From the cell containing the given text, extract its center point as [X, Y] coordinate. 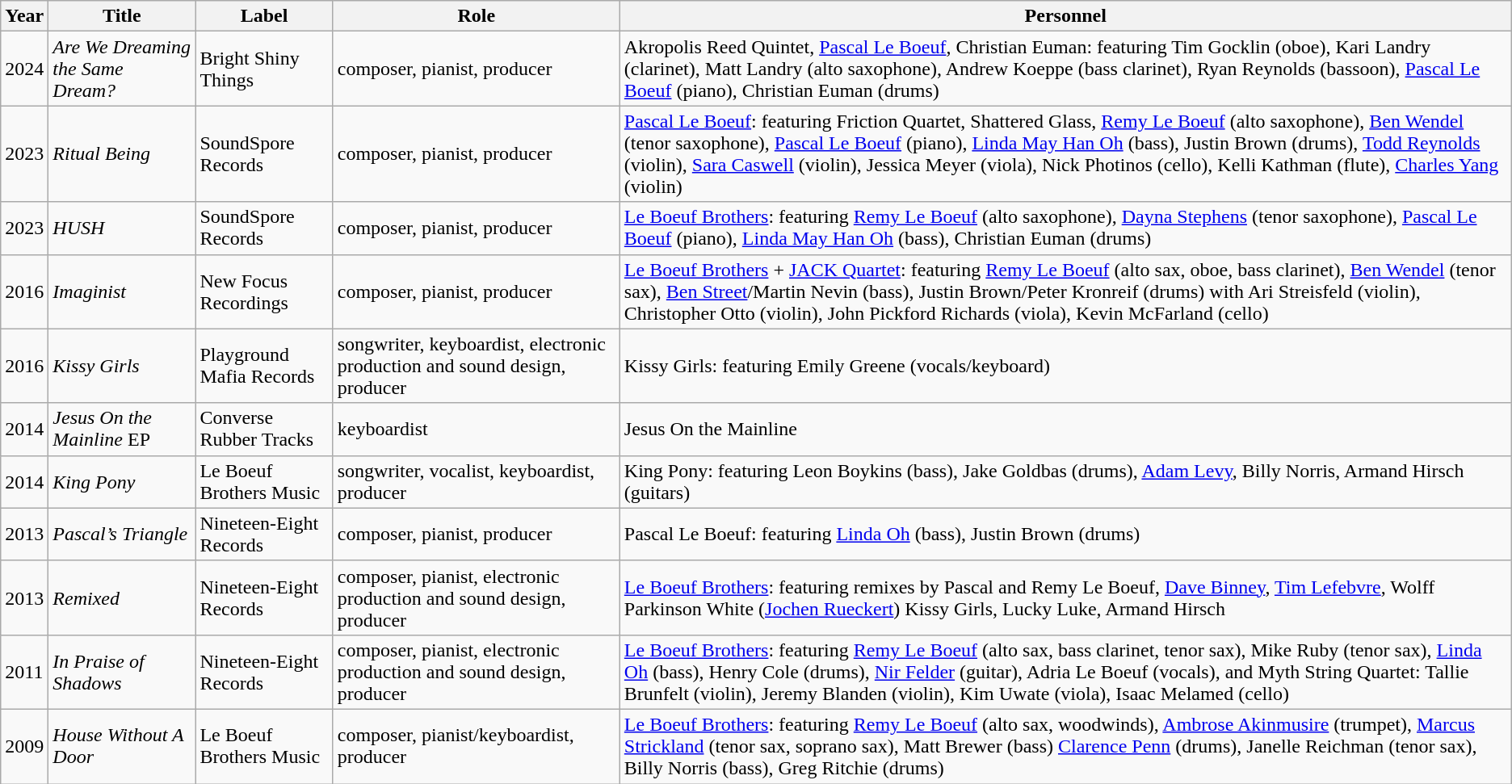
Year [24, 16]
Remixed [122, 597]
composer, pianist/keyboardist, producer [477, 746]
House Without A Door [122, 746]
Label [264, 16]
Pascal’s Triangle [122, 535]
Ritual Being [122, 153]
songwriter, keyboardist, electronic production and sound design, producer [477, 366]
Are We Dreaming the Same Dream? [122, 69]
King Pony [122, 481]
Jesus On the Mainline EP [122, 430]
2011 [24, 672]
2009 [24, 746]
Personnel [1065, 16]
2024 [24, 69]
Converse Rubber Tracks [264, 430]
Kissy Girls: featuring Emily Greene (vocals/keyboard) [1065, 366]
Imaginist [122, 291]
Playground Mafia Records [264, 366]
keyboardist [477, 430]
Jesus On the Mainline [1065, 430]
Pascal Le Boeuf: featuring Linda Oh (bass), Justin Brown (drums) [1065, 535]
Title [122, 16]
In Praise of Shadows [122, 672]
songwriter, vocalist, keyboardist, producer [477, 481]
Bright Shiny Things [264, 69]
HUSH [122, 228]
Role [477, 16]
New Focus Recordings [264, 291]
Kissy Girls [122, 366]
King Pony: featuring Leon Boykins (bass), Jake Goldbas (drums), Adam Levy, Billy Norris, Armand Hirsch (guitars) [1065, 481]
